From the cell containing the given text, extract its center point as [X, Y] coordinate. 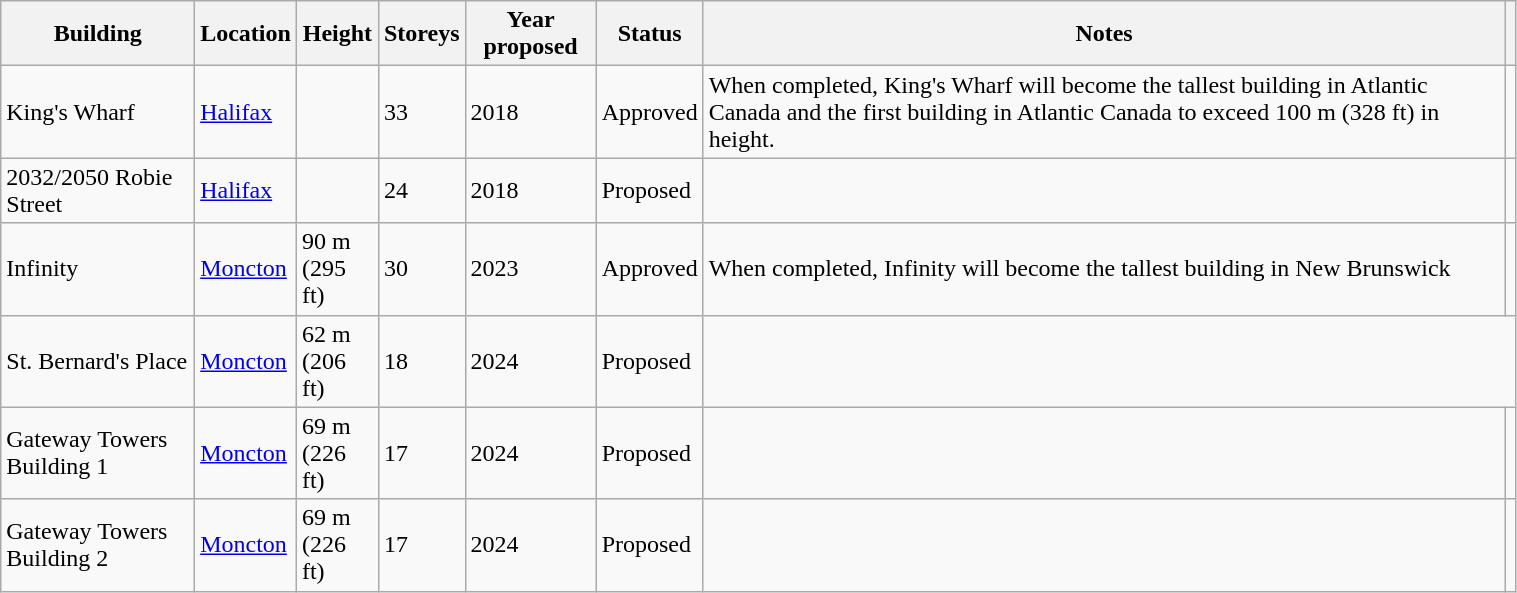
St. Bernard's Place [98, 361]
Gateway Towers Building 2 [98, 545]
30 [422, 269]
When completed, Infinity will become the tallest building in New Brunswick [1104, 269]
Notes [1104, 34]
Infinity [98, 269]
Building [98, 34]
24 [422, 190]
Status [650, 34]
Year proposed [530, 34]
33 [422, 112]
Location [246, 34]
62 m(206 ft) [337, 361]
90 m(295 ft) [337, 269]
Gateway Towers Building 1 [98, 453]
18 [422, 361]
2032/2050 Robie Street [98, 190]
King's Wharf [98, 112]
2023 [530, 269]
Storeys [422, 34]
Height [337, 34]
